Provide the (x, y) coordinate of the cell's center where the given text is located.  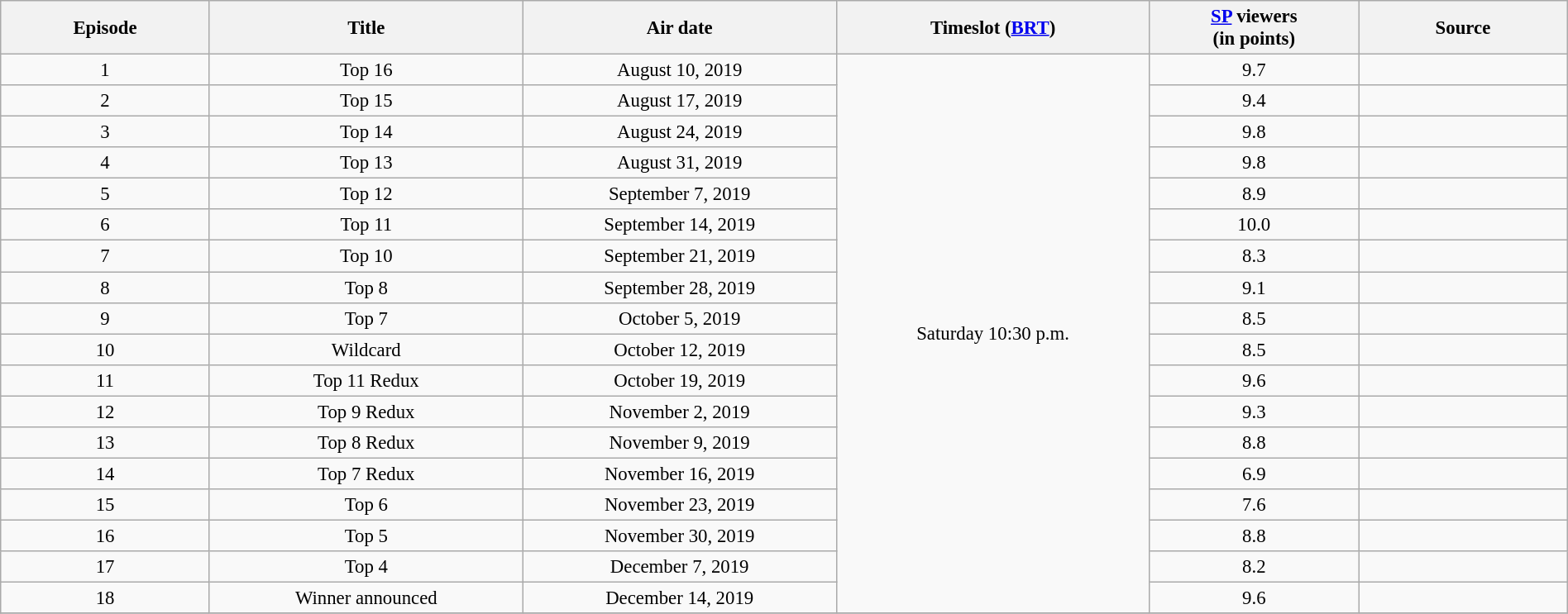
16 (106, 535)
September 14, 2019 (680, 226)
September 28, 2019 (680, 288)
8.2 (1254, 567)
August 10, 2019 (680, 70)
Top 15 (366, 101)
18 (106, 598)
Top 7 Redux (366, 474)
13 (106, 443)
Top 9 Redux (366, 412)
9.4 (1254, 101)
1 (106, 70)
November 16, 2019 (680, 474)
11 (106, 380)
November 30, 2019 (680, 535)
Top 5 (366, 535)
6.9 (1254, 474)
August 17, 2019 (680, 101)
Air date (680, 28)
September 7, 2019 (680, 194)
Top 11 Redux (366, 380)
9.1 (1254, 288)
Source (1464, 28)
9.7 (1254, 70)
SP viewers(in points) (1254, 28)
October 12, 2019 (680, 350)
15 (106, 505)
14 (106, 474)
Title (366, 28)
17 (106, 567)
Winner announced (366, 598)
August 31, 2019 (680, 163)
Top 6 (366, 505)
October 5, 2019 (680, 318)
8.3 (1254, 256)
November 23, 2019 (680, 505)
Top 8 Redux (366, 443)
5 (106, 194)
December 7, 2019 (680, 567)
Top 4 (366, 567)
Top 16 (366, 70)
December 14, 2019 (680, 598)
November 2, 2019 (680, 412)
7.6 (1254, 505)
October 19, 2019 (680, 380)
Episode (106, 28)
8 (106, 288)
Top 10 (366, 256)
Top 11 (366, 226)
7 (106, 256)
9 (106, 318)
Top 14 (366, 132)
10.0 (1254, 226)
Timeslot (BRT) (992, 28)
2 (106, 101)
Top 7 (366, 318)
Top 12 (366, 194)
Top 8 (366, 288)
10 (106, 350)
12 (106, 412)
November 9, 2019 (680, 443)
9.3 (1254, 412)
August 24, 2019 (680, 132)
4 (106, 163)
Saturday 10:30 p.m. (992, 334)
3 (106, 132)
Top 13 (366, 163)
6 (106, 226)
Wildcard (366, 350)
8.9 (1254, 194)
September 21, 2019 (680, 256)
